Identify which cell holds the provided text, then report its (X, Y) central coordinate. 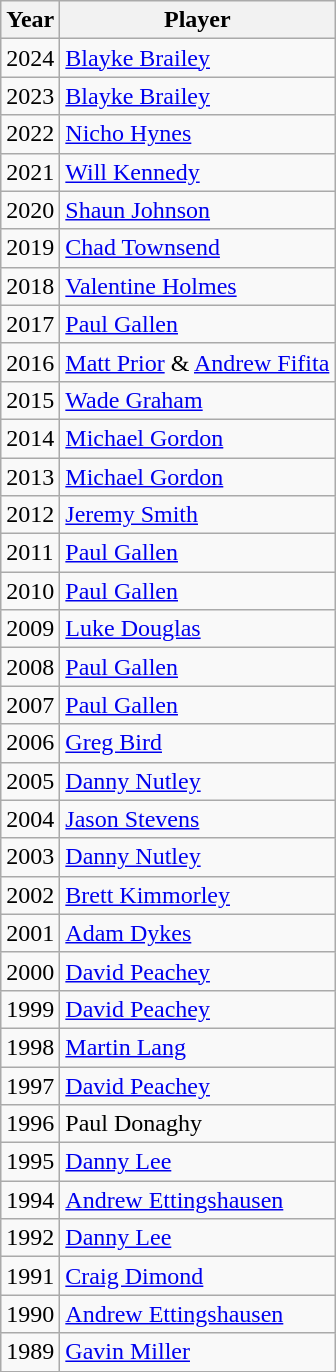
Paul Donaghy (198, 1124)
2002 (30, 895)
2003 (30, 857)
1990 (30, 1314)
2016 (30, 362)
1989 (30, 1352)
1999 (30, 1009)
1991 (30, 1276)
1998 (30, 1047)
1995 (30, 1162)
1997 (30, 1085)
2023 (30, 96)
2009 (30, 629)
Shaun Johnson (198, 210)
2018 (30, 286)
Nicho Hynes (198, 134)
1996 (30, 1124)
2014 (30, 438)
Greg Bird (198, 743)
2022 (30, 134)
2021 (30, 172)
2004 (30, 819)
2007 (30, 705)
2008 (30, 667)
Jeremy Smith (198, 515)
Martin Lang (198, 1047)
Craig Dimond (198, 1276)
2006 (30, 743)
Valentine Holmes (198, 286)
1992 (30, 1238)
Brett Kimmorley (198, 895)
Matt Prior & Andrew Fifita (198, 362)
2010 (30, 591)
2000 (30, 971)
2013 (30, 477)
Luke Douglas (198, 629)
2005 (30, 781)
Jason Stevens (198, 819)
Adam Dykes (198, 933)
1994 (30, 1200)
Year (30, 20)
2011 (30, 553)
2012 (30, 515)
2019 (30, 248)
2015 (30, 400)
Player (198, 20)
Gavin Miller (198, 1352)
2020 (30, 210)
2001 (30, 933)
Will Kennedy (198, 172)
2024 (30, 58)
Chad Townsend (198, 248)
Wade Graham (198, 400)
2017 (30, 324)
